For the text-containing cell, return its midpoint in (X, Y) coordinate format. 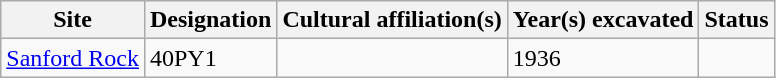
Sanford Rock (73, 58)
Cultural affiliation(s) (392, 20)
1936 (603, 58)
Year(s) excavated (603, 20)
40PY1 (210, 58)
Site (73, 20)
Status (736, 20)
Designation (210, 20)
